Return [x, y] of the center of cell containing provided text 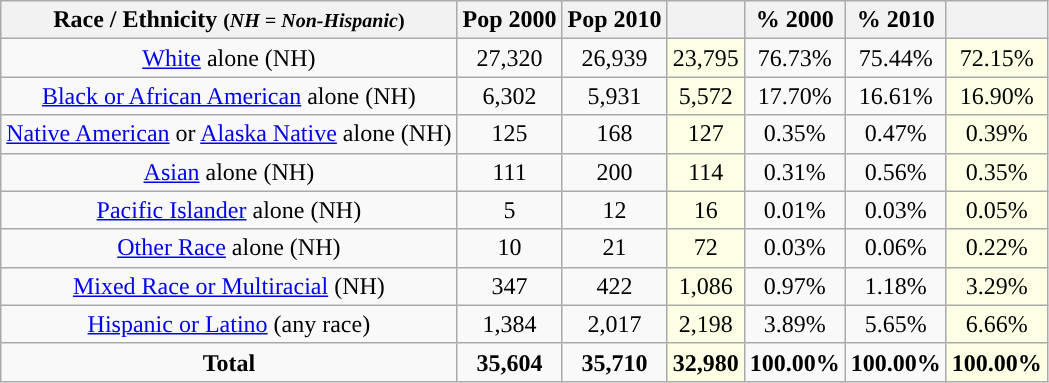
125 [510, 134]
Black or African American alone (NH) [229, 96]
35,604 [510, 362]
Native American or Alaska Native alone (NH) [229, 134]
32,980 [706, 362]
0.39% [996, 134]
12 [614, 210]
10 [510, 248]
114 [706, 172]
76.73% [794, 58]
0.31% [794, 172]
347 [510, 286]
72 [706, 248]
72.15% [996, 58]
16 [706, 210]
6.66% [996, 324]
0.97% [794, 286]
27,320 [510, 58]
1,086 [706, 286]
3.89% [794, 324]
3.29% [996, 286]
Race / Ethnicity (NH = Non-Hispanic) [229, 20]
1.18% [896, 286]
0.47% [896, 134]
Pop 2000 [510, 20]
17.70% [794, 96]
16.61% [896, 96]
26,939 [614, 58]
Total [229, 362]
% 2000 [794, 20]
5,572 [706, 96]
0.06% [896, 248]
127 [706, 134]
Mixed Race or Multiracial (NH) [229, 286]
23,795 [706, 58]
2,198 [706, 324]
2,017 [614, 324]
168 [614, 134]
422 [614, 286]
Other Race alone (NH) [229, 248]
Hispanic or Latino (any race) [229, 324]
Pacific Islander alone (NH) [229, 210]
0.01% [794, 210]
5.65% [896, 324]
0.05% [996, 210]
0.22% [996, 248]
White alone (NH) [229, 58]
111 [510, 172]
1,384 [510, 324]
75.44% [896, 58]
6,302 [510, 96]
5 [510, 210]
5,931 [614, 96]
35,710 [614, 362]
0.56% [896, 172]
Pop 2010 [614, 20]
% 2010 [896, 20]
Asian alone (NH) [229, 172]
200 [614, 172]
16.90% [996, 96]
21 [614, 248]
